Identify which cell holds the provided text, then report its (X, Y) central coordinate. 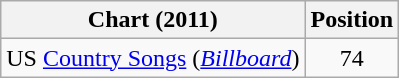
Position (352, 20)
US Country Songs (Billboard) (153, 58)
74 (352, 58)
Chart (2011) (153, 20)
